Search for the cell housing the specified text and yield its [x, y] center coordinate. 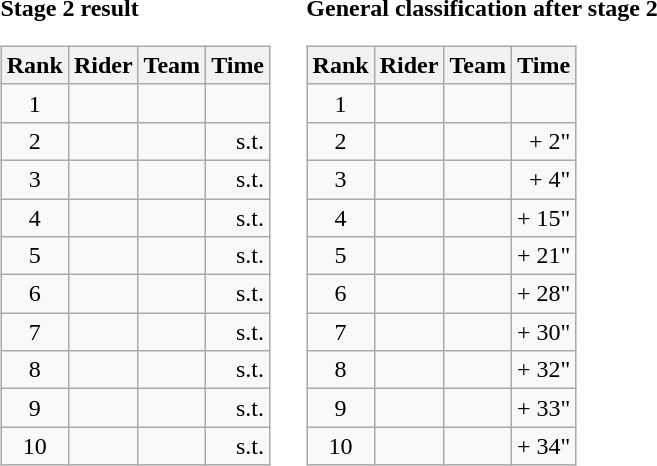
+ 15" [543, 217]
+ 28" [543, 294]
+ 2" [543, 141]
+ 4" [543, 179]
+ 30" [543, 332]
+ 21" [543, 256]
+ 34" [543, 446]
+ 33" [543, 408]
+ 32" [543, 370]
